Return (x, y) of the center of cell containing provided text 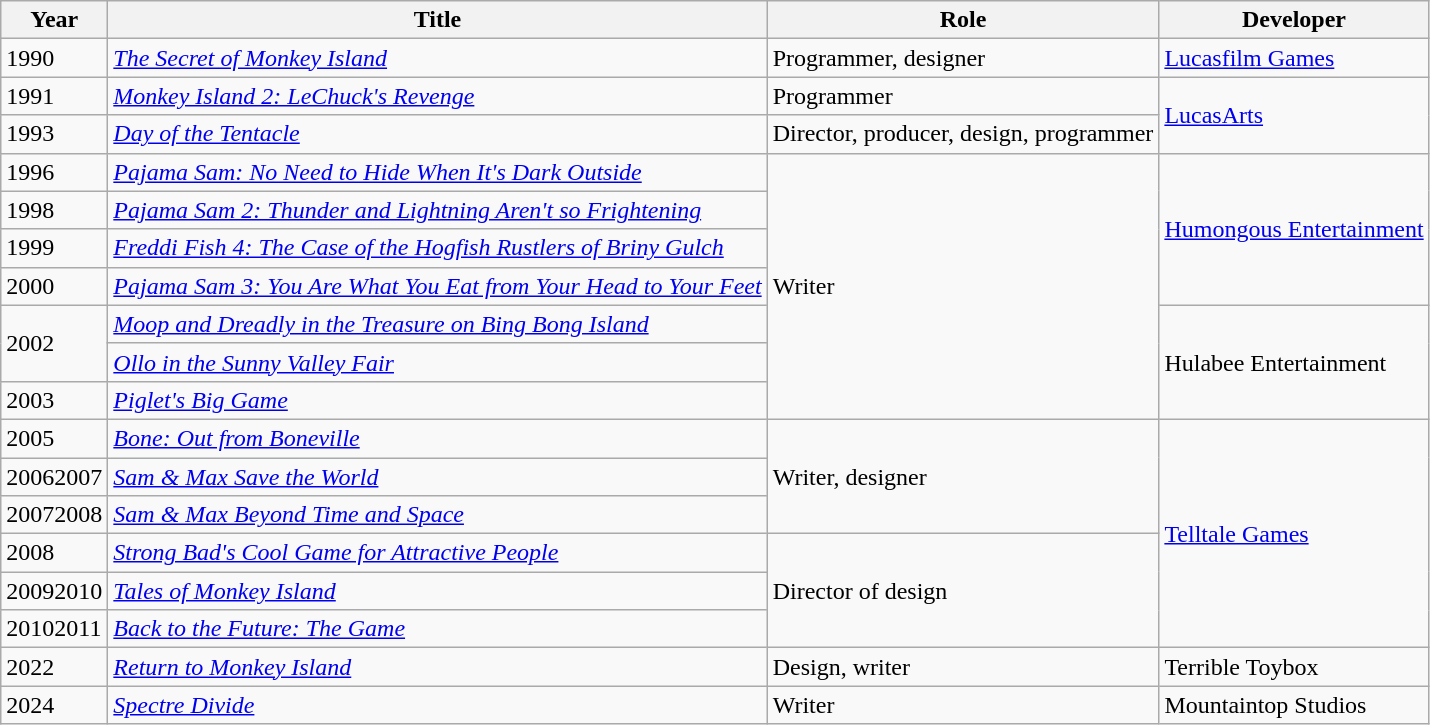
Humongous Entertainment (1294, 229)
2024 (54, 705)
Design, writer (963, 667)
Director of design (963, 591)
Back to the Future: The Game (438, 629)
Developer (1294, 20)
20062007 (54, 477)
Telltale Games (1294, 533)
Title (438, 20)
1993 (54, 134)
LucasArts (1294, 115)
Day of the Tentacle (438, 134)
The Secret of Monkey Island (438, 58)
Moop and Dreadly in the Treasure on Bing Bong Island (438, 324)
1998 (54, 210)
2022 (54, 667)
Programmer, designer (963, 58)
Pajama Sam: No Need to Hide When It's Dark Outside (438, 172)
Director, producer, design, programmer (963, 134)
Strong Bad's Cool Game for Attractive People (438, 553)
1990 (54, 58)
Mountaintop Studios (1294, 705)
Pajama Sam 2: Thunder and Lightning Aren't so Frightening (438, 210)
2000 (54, 286)
Ollo in the Sunny Valley Fair (438, 362)
Sam & Max Beyond Time and Space (438, 515)
2005 (54, 438)
Terrible Toybox (1294, 667)
1996 (54, 172)
Return to Monkey Island (438, 667)
Piglet's Big Game (438, 400)
1991 (54, 96)
Pajama Sam 3: You Are What You Eat from Your Head to Your Feet (438, 286)
20092010 (54, 591)
20072008 (54, 515)
Year (54, 20)
Monkey Island 2: LeChuck's Revenge (438, 96)
2002 (54, 343)
1999 (54, 248)
Sam & Max Save the World (438, 477)
Bone: Out from Boneville (438, 438)
Writer, designer (963, 476)
Lucasfilm Games (1294, 58)
2003 (54, 400)
Tales of Monkey Island (438, 591)
Spectre Divide (438, 705)
Role (963, 20)
Hulabee Entertainment (1294, 362)
Programmer (963, 96)
2008 (54, 553)
20102011 (54, 629)
Freddi Fish 4: The Case of the Hogfish Rustlers of Briny Gulch (438, 248)
